Detect which cell encompasses the target text, then output its [X, Y] center coordinate. 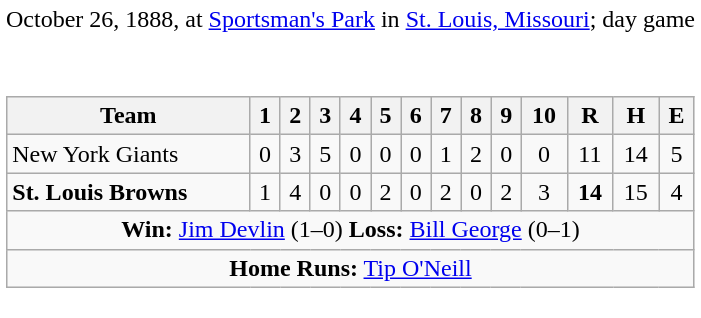
New York Giants [128, 154]
E [677, 116]
8 [476, 116]
October 26, 1888, at Sportsman's Park in St. Louis, Missouri; day game [350, 20]
Team [128, 116]
9 [506, 116]
H [636, 116]
10 [544, 116]
Win: Jim Devlin (1–0) Loss: Bill George (0–1) [350, 230]
R [590, 116]
St. Louis Browns [128, 192]
Home Runs: Tip O'Neill [350, 268]
6 [416, 116]
7 [446, 116]
15 [636, 192]
11 [590, 154]
